Identify which cell holds the provided text, then report its (X, Y) central coordinate. 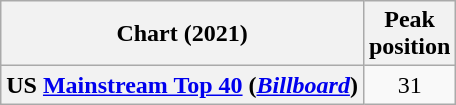
Chart (2021) (182, 34)
31 (409, 85)
US Mainstream Top 40 (Billboard) (182, 85)
Peakposition (409, 34)
